Locate the cell with the specified text and output its (X, Y) center coordinate. 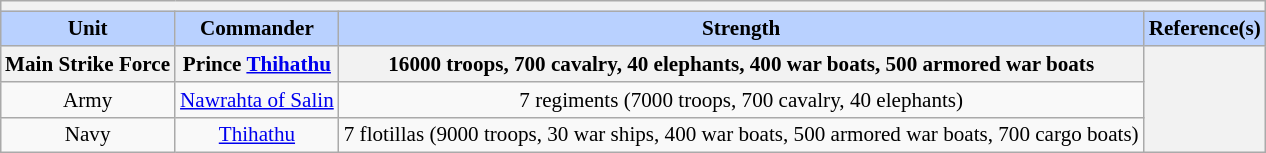
Prince Thihathu (257, 64)
Strength (742, 28)
Main Strike Force (88, 64)
Navy (88, 134)
Commander (257, 28)
Nawrahta of Salin (257, 100)
7 flotillas (9000 troops, 30 war ships, 400 war boats, 500 armored war boats, 700 cargo boats) (742, 134)
Reference(s) (1205, 28)
Thihathu (257, 134)
Unit (88, 28)
7 regiments (7000 troops, 700 cavalry, 40 elephants) (742, 100)
16000 troops, 700 cavalry, 40 elephants, 400 war boats, 500 armored war boats (742, 64)
Army (88, 100)
